Output the (X, Y) coordinate of the center of the cell containing the given text.  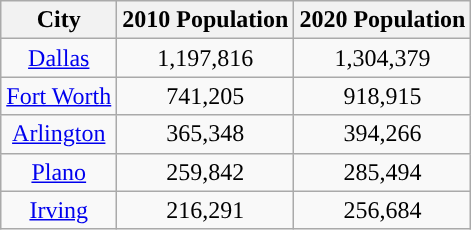
259,842 (206, 172)
216,291 (206, 210)
394,266 (382, 134)
Plano (59, 172)
2020 Population (382, 20)
741,205 (206, 96)
1,304,379 (382, 58)
256,684 (382, 210)
2010 Population (206, 20)
918,915 (382, 96)
Irving (59, 210)
365,348 (206, 134)
1,197,816 (206, 58)
Arlington (59, 134)
Fort Worth (59, 96)
City (59, 20)
Dallas (59, 58)
285,494 (382, 172)
